From the cell containing the given text, extract its center point as [x, y] coordinate. 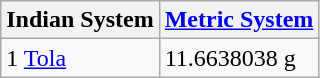
Indian System [80, 20]
Metric System [239, 20]
1 Tola [80, 58]
11.6638038 g [239, 58]
